Detect which cell encompasses the target text, then output its [x, y] center coordinate. 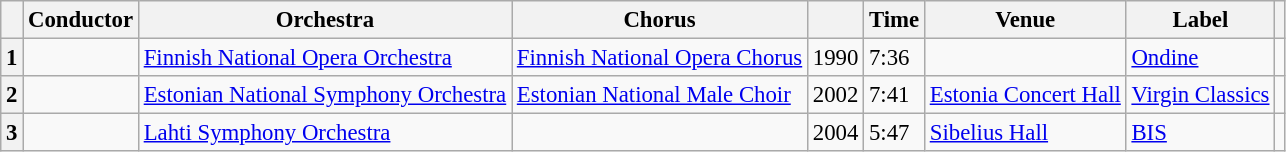
Lahti Symphony Orchestra [324, 133]
Finnish National Opera Chorus [660, 58]
Conductor [81, 20]
5:47 [894, 133]
2002 [835, 95]
Virgin Classics [1200, 95]
2 [12, 95]
1 [12, 58]
Label [1200, 20]
Time [894, 20]
1990 [835, 58]
Finnish National Opera Orchestra [324, 58]
Chorus [660, 20]
3 [12, 133]
2004 [835, 133]
7:36 [894, 58]
Estonia Concert Hall [1025, 95]
7:41 [894, 95]
Orchestra [324, 20]
BIS [1200, 133]
Sibelius Hall [1025, 133]
Estonian National Symphony Orchestra [324, 95]
Venue [1025, 20]
Ondine [1200, 58]
Estonian National Male Choir [660, 95]
